Output the (x, y) coordinate of the center of the cell containing the given text.  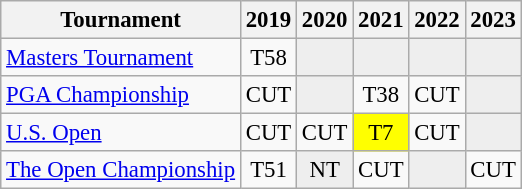
T58 (268, 58)
Masters Tournament (121, 58)
2022 (437, 20)
T51 (268, 170)
NT (325, 170)
PGA Championship (121, 95)
The Open Championship (121, 170)
2023 (493, 20)
T38 (381, 95)
2019 (268, 20)
2021 (381, 20)
T7 (381, 133)
U.S. Open (121, 133)
2020 (325, 20)
Tournament (121, 20)
